Identify which cell holds the provided text, then report its [x, y] central coordinate. 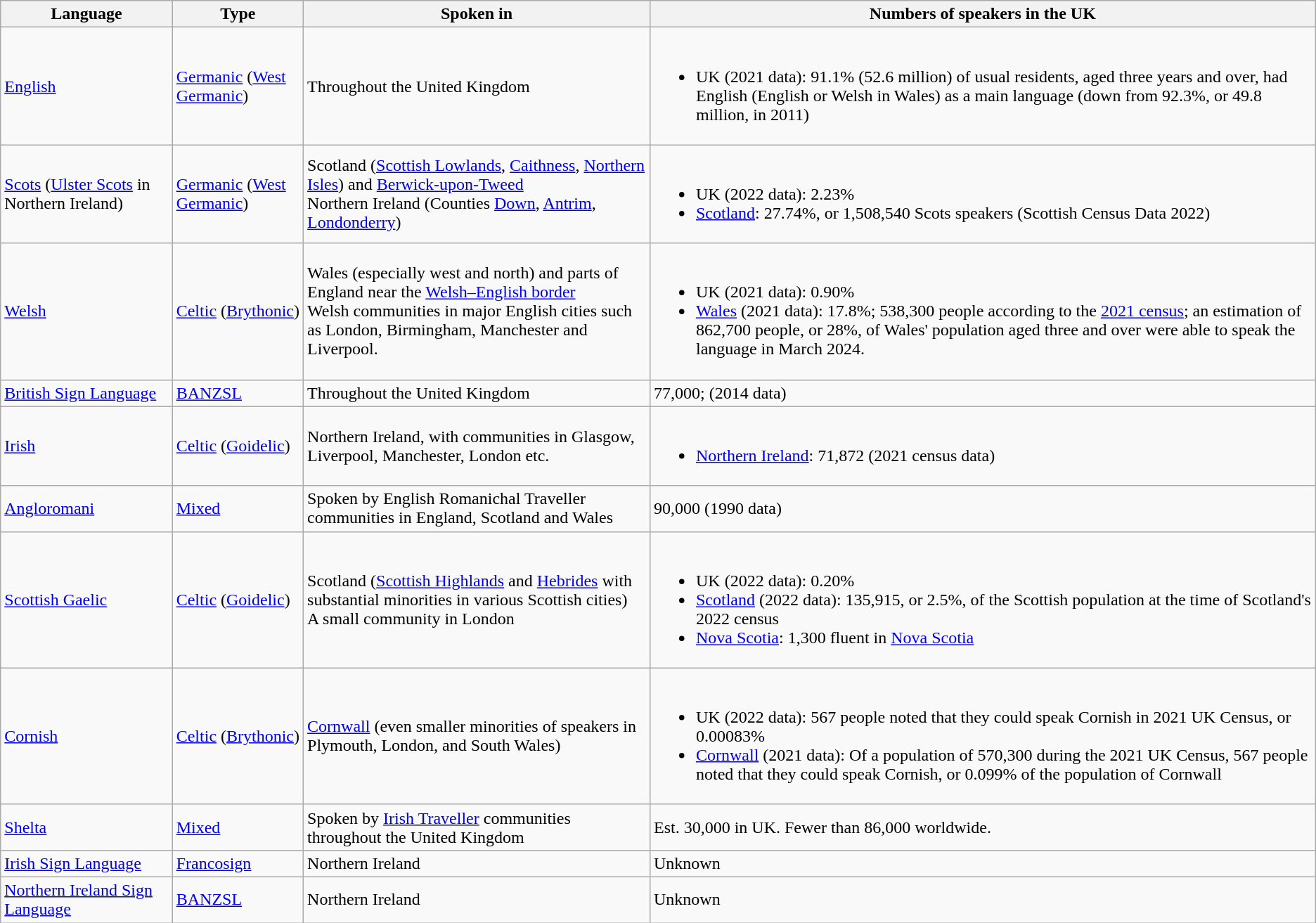
Scotland (Scottish Lowlands, Caithness, Northern Isles) and Berwick-upon-TweedNorthern Ireland (Counties Down, Antrim, Londonderry) [477, 194]
77,000; (2014 data) [983, 393]
Scotland (Scottish Highlands and Hebrides with substantial minorities in various Scottish cities)A small community in London [477, 600]
Scots (Ulster Scots in Northern Ireland) [86, 194]
UK (2022 data): 2.23%Scotland: 27.74%, or 1,508,540 Scots speakers (Scottish Census Data 2022) [983, 194]
Language [86, 14]
English [86, 86]
Spoken by Irish Traveller communities throughout the United Kingdom [477, 827]
90,000 (1990 data) [983, 509]
Numbers of speakers in the UK [983, 14]
Northern Ireland Sign Language [86, 900]
Spoken by English Romanichal Traveller communities in England, Scotland and Wales [477, 509]
Cornish [86, 736]
Francosign [238, 863]
Irish Sign Language [86, 863]
Est. 30,000 in UK. Fewer than 86,000 worldwide. [983, 827]
Scottish Gaelic [86, 600]
Welsh [86, 311]
British Sign Language [86, 393]
Type [238, 14]
Shelta [86, 827]
Irish [86, 446]
Angloromani [86, 509]
Spoken in [477, 14]
Cornwall (even smaller minorities of speakers in Plymouth, London, and South Wales) [477, 736]
Northern Ireland, with communities in Glasgow, Liverpool, Manchester, London etc. [477, 446]
Northern Ireland: 71,872 (2021 census data) [983, 446]
